Determine the (X, Y) coordinate at the center of the cell enclosing the given text.  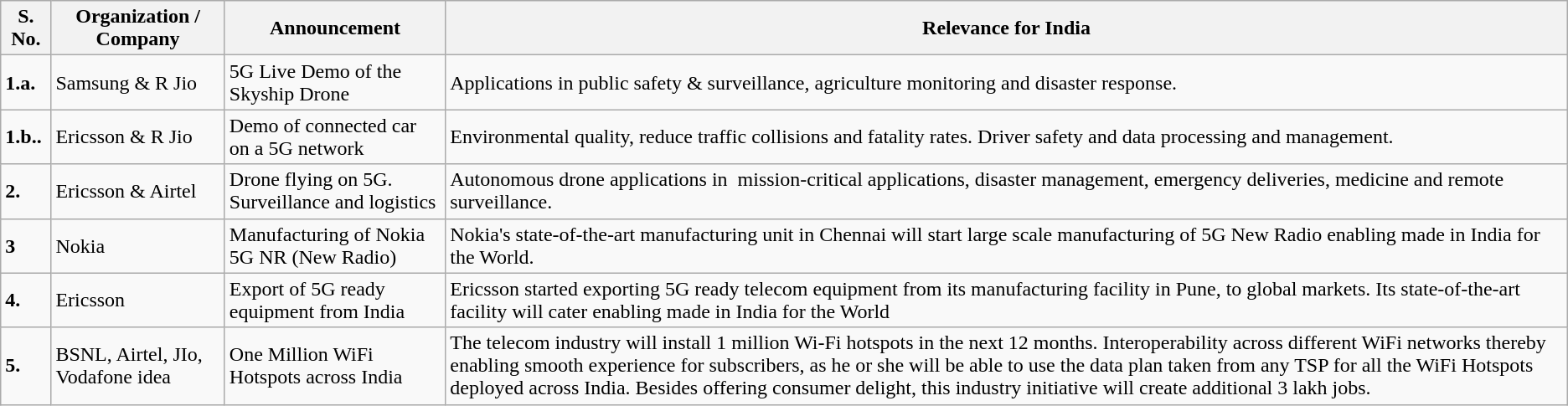
Relevance for India (1007, 28)
Demo of connected car on a 5G network (335, 137)
Autonomous drone applications in mission-critical applications, disaster management, emergency deliveries, medicine and remote surveillance. (1007, 191)
1.a. (26, 82)
S. No. (26, 28)
Drone flying on 5G. Surveillance and logistics (335, 191)
Samsung & R Jio (137, 82)
BSNL, Airtel, JIo, Vodafone idea (137, 366)
Manufacturing of Nokia 5G NR (New Radio) (335, 246)
Announcement (335, 28)
5G Live Demo of the Skyship Drone (335, 82)
Export of 5G ready equipment from India (335, 300)
One Million WiFi Hotspots across India (335, 366)
Applications in public safety & surveillance, agriculture monitoring and disaster response. (1007, 82)
Ericsson & Airtel (137, 191)
Ericsson (137, 300)
1.b.. (26, 137)
Nokia (137, 246)
Nokia's state-of-the-art manufacturing unit in Chennai will start large scale manufacturing of 5G New Radio enabling made in India for the World. (1007, 246)
4. (26, 300)
2. (26, 191)
Organization / Company (137, 28)
5. (26, 366)
Ericsson & R Jio (137, 137)
Environmental quality, reduce traffic collisions and fatality rates. Driver safety and data processing and management. (1007, 137)
3 (26, 246)
